Search for the cell housing the specified text and yield its (x, y) center coordinate. 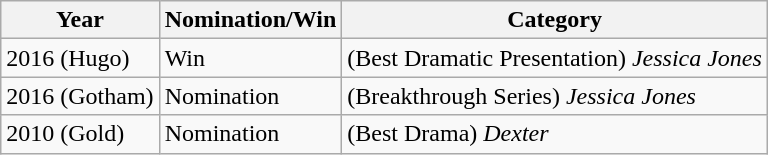
Nomination/Win (250, 20)
2016 (Gotham) (80, 96)
2010 (Gold) (80, 134)
(Breakthrough Series) Jessica Jones (555, 96)
(Best Drama) Dexter (555, 134)
Year (80, 20)
(Best Dramatic Presentation) Jessica Jones (555, 58)
Win (250, 58)
2016 (Hugo) (80, 58)
Category (555, 20)
